Detect which cell encompasses the target text, then output its [x, y] center coordinate. 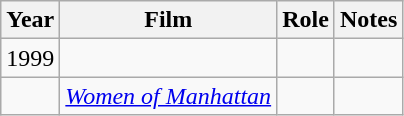
Year [30, 20]
Notes [368, 20]
1999 [30, 58]
Role [306, 20]
Film [168, 20]
Women of Manhattan [168, 96]
